For the text-containing cell, return its midpoint in [x, y] coordinate format. 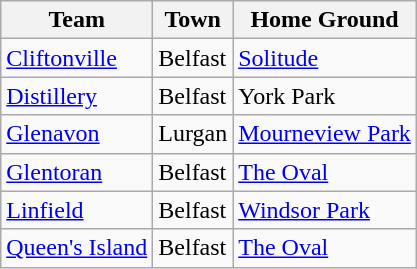
Cliftonville [77, 58]
Lurgan [193, 134]
Queen's Island [77, 248]
Glentoran [77, 172]
Distillery [77, 96]
Glenavon [77, 134]
Linfield [77, 210]
Home Ground [325, 20]
Windsor Park [325, 210]
Town [193, 20]
Solitude [325, 58]
Mourneview Park [325, 134]
Team [77, 20]
York Park [325, 96]
